Return [x, y] of the center of cell containing provided text 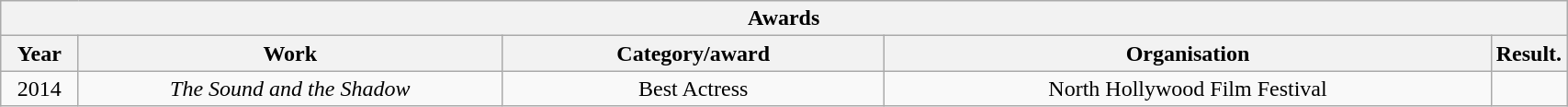
Result. [1529, 53]
Best Actress [694, 89]
Year [39, 53]
North Hollywood Film Festival [1188, 89]
2014 [39, 89]
The Sound and the Shadow [290, 89]
Category/award [694, 53]
Awards [784, 18]
Work [290, 53]
Organisation [1188, 53]
